Capture the cell that displays the provided text and extract its (X, Y) central coordinate. 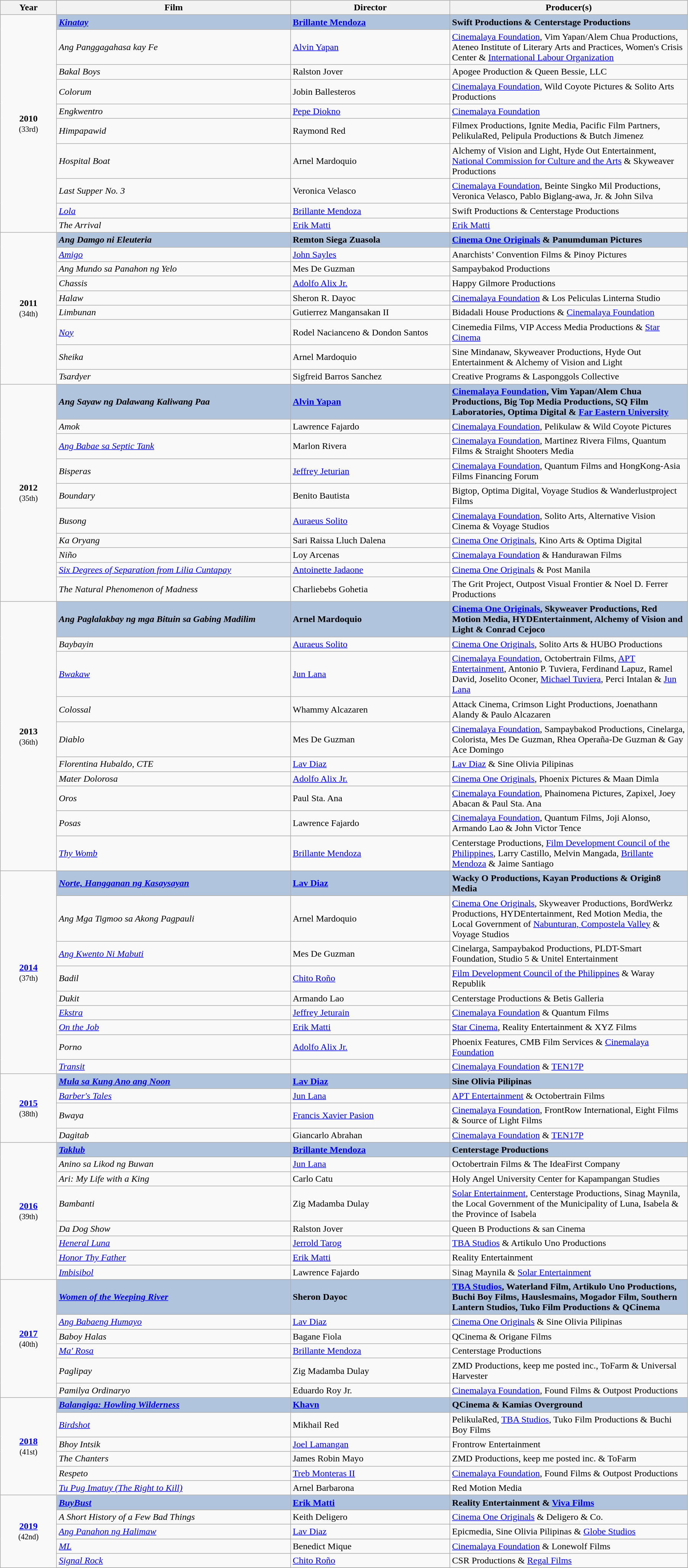
Porno (173, 1047)
Ang Kwento Ni Mabuti (173, 954)
Year (29, 8)
Octobertrain Films & The IdeaFirst Company (569, 1164)
Colorum (173, 92)
Jeffrey Jeturain (370, 1013)
Whammy Alcazaren (370, 709)
Cinemalaya Foundation & Lonewolf Films (569, 1546)
ZMD Productions, keep me posted inc. & ToFarm (569, 1459)
Filmex Productions, Ignite Media, Pacific Film Partners, PelikulaRed, Pelipula Productions & Butch Jimenez (569, 131)
Anino sa Likod ng Buwan (173, 1164)
Kinatay (173, 22)
Bisperas (173, 471)
Florentina Hubaldo, CTE (173, 764)
Cinemalaya Foundation & Los Peliculas Linterna Studio (569, 298)
The Chanters (173, 1459)
Happy Gilmore Productions (569, 283)
2011(34th) (29, 308)
Cinemalaya Foundation, Quantum Films, Joji Alonso, Armando Lao & John Victor Tence (569, 823)
Charliebebs Gohetia (370, 589)
2010(33rd) (29, 124)
Engkwentro (173, 111)
Dagitab (173, 1135)
Halaw (173, 298)
Attack Cinema, Crimson Light Productions, Joenathann Alandy & Paulo Alcazaren (569, 709)
Centerstage Productions, Film Development Council of the Philippines, Larry Castillo, Melvin Mangada, Brillante Mendoza & Jaime Santiago (569, 853)
Lav Diaz & Sine Olivia Pilipinas (569, 764)
Pamilya Ordinaryo (173, 1390)
Keith Deligero (370, 1517)
Producer(s) (569, 8)
Cinemalaya Foundation & Quantum Films (569, 1013)
James Robin Mayo (370, 1459)
Cinemalaya Foundation & Handurawan Films (569, 555)
Posas (173, 823)
BuyBust (173, 1502)
Cinemalaya Foundation, FrontRow International, Eight Films & Source of Light Films (569, 1116)
Benedict Mique (370, 1546)
Bagane Fiola (370, 1336)
Mater Dolorosa (173, 779)
2012(35th) (29, 493)
Sampaybakod Productions (569, 269)
QCinema & Kamias Overground (569, 1405)
Anarchists’ Convention Films & Pinoy Pictures (569, 254)
Cinema One Originals & Sine Olivia Pilipinas (569, 1322)
The Natural Phenomenon of Madness (173, 589)
Amigo (173, 254)
2019(42nd) (29, 1531)
Cinema One Originals, Solito Arts & HUBO Productions (569, 644)
Bwakaw (173, 674)
Bambanti (173, 1204)
Cinemalaya Foundation, Wild Coyote Pictures & Solito Arts Productions (569, 92)
CSR Productions & Regal Films (569, 1561)
Carlo Catu (370, 1179)
Cinemalaya Foundation, Phainomena Pictures, Zapixel, Joey Abacan & Paul Sta. Ana (569, 799)
Paul Sta. Ana (370, 799)
Remton Siega Zuasola (370, 240)
Giancarlo Abrahan (370, 1135)
Cinemalaya Foundation (569, 111)
Birdshot (173, 1424)
Cinemalaya Foundation, Pelikulaw & Wild Coyote Pictures (569, 426)
Phoenix Features, CMB Film Services & Cinemalaya Foundation (569, 1047)
Balangiga: Howling Wilderness (173, 1405)
Sheika (173, 357)
Cinemalaya Foundation, Beinte Singko Mil Productions, Veronica Velasco, Pablo Biglang-awa, Jr. & John Silva (569, 191)
Busong (173, 520)
Loy Arcenas (370, 555)
Gutierrez Mangansakan II (370, 313)
Jeffrey Jeturian (370, 471)
Cinemalaya Foundation, Sampaybakod Productions, Cinelarga, Colorista, Mes De Guzman, Rhea Operaña-De Guzman & Gay Ace Domingo (569, 739)
Norte, Hangganan ng Kasaysayan (173, 883)
Pepe Diokno (370, 111)
Treb Monteras II (370, 1473)
Dukit (173, 998)
QCinema & Origane Films (569, 1336)
Cinema One Originals, Phoenix Pictures & Maan Dimla (569, 779)
Khavn (370, 1405)
Barber's Tales (173, 1096)
Hospital Boat (173, 161)
Rodel Nacianceno & Dondon Santos (370, 332)
Apogee Production & Queen Bessie, LLC (569, 72)
Oros (173, 799)
Boundary (173, 496)
Ang Mga Tigmoo sa Akong Pagpauli (173, 918)
Jobin Ballesteros (370, 92)
Marlon Rivera (370, 446)
The Grit Project, Outpost Visual Frontier & Noel D. Ferrer Productions (569, 589)
Joel Lamangan (370, 1444)
Badil (173, 978)
Honor Thy Father (173, 1257)
A Short History of a Few Bad Things (173, 1517)
Cinemalaya Foundation, Quantum Films and HongKong-Asia Films Financing Forum (569, 471)
Baybayin (173, 644)
Raymond Red (370, 131)
Armando Lao (370, 998)
TBA Studios & Artikulo Uno Productions (569, 1243)
Mula sa Kung Ano ang Noon (173, 1081)
Thy Womb (173, 853)
Solar Entertainment, Centerstage Productions, Sinag Maynila, the Local Government of the Municipality of Luna, Isabela & the Province of Isabela (569, 1204)
Sigfreid Barros Sanchez (370, 377)
ZMD Productions, keep me posted inc., ToFarm & Universal Harvester (569, 1371)
Ang Babaeng Humayo (173, 1322)
Cinelarga, Sampaybakod Productions, PLDT-Smart Foundation, Studio 5 & Unitel Entertainment (569, 954)
Bhoy Intsik (173, 1444)
Cinema One Originals & Deligero & Co. (569, 1517)
Six Degrees of Separation from Lilia Cuntapay (173, 570)
Tu Pug Imatuy (The Right to Kill) (173, 1488)
Reality Entertainment & Viva Films (569, 1502)
Centerstage Productions & Betis Galleria (569, 998)
Ang Mundo sa Panahon ng Yelo (173, 269)
Film Development Council of the Philippines & Waray Republik (569, 978)
Francis Xavier Pasion (370, 1116)
Da Dog Show (173, 1228)
2016(39th) (29, 1211)
Eduardo Roy Jr. (370, 1390)
Chassis (173, 283)
Film (173, 8)
PelikulaRed, TBA Studios, Tuko Film Productions & Buchi Boy Films (569, 1424)
Respeto (173, 1473)
Cinemalaya Foundation, Vim Yapan/Alem Chua Productions, Big Top Media Productions, SQ Film Laboratories, Optima Digital & Far Eastern University (569, 402)
Queen B Productions & san Cinema (569, 1228)
Cinemalaya Foundation, Solito Arts, Alternative Vision Cinema & Voyage Studios (569, 520)
Noy (173, 332)
Transit (173, 1067)
Cinemalaya Foundation, Martinez Rivera Films, Quantum Films & Straight Shooters Media (569, 446)
Ka Oryang (173, 540)
Lola (173, 211)
Taklub (173, 1150)
Bwaya (173, 1116)
Sine Mindanaw, Skyweaver Productions, Hyde Out Entertainment & Alchemy of Vision and Light (569, 357)
Epicmedia, Sine Olivia Pilipinas & Globe Studios (569, 1531)
Director (370, 8)
Last Supper No. 3 (173, 191)
Red Motion Media (569, 1488)
Ma' Rosa (173, 1351)
2017(40th) (29, 1339)
Tsardyer (173, 377)
Paglipay (173, 1371)
Alchemy of Vision and Light, Hyde Out Entertainment, National Commission for Culture and the Arts & Skyweaver Productions (569, 161)
Wacky O Productions, Kayan Productions & Origin8 Media (569, 883)
Ang Panggagahasa kay Fe (173, 47)
The Arrival (173, 225)
Signal Rock (173, 1561)
Arnel Barbarona (370, 1488)
Benito Bautista (370, 496)
Veronica Velasco (370, 191)
Himpapawid (173, 131)
Bidadali House Productions & Cinemalaya Foundation (569, 313)
Sari Raissa Lluch Dalena (370, 540)
Ang Babae sa Septic Tank (173, 446)
Sinag Maynila & Solar Entertainment (569, 1272)
Imbisibol (173, 1272)
Creative Programs & Lasponggols Collective (569, 377)
Holy Angel University Center for Kapampangan Studies (569, 1179)
Sheron Dayoc (370, 1297)
Bigtop, Optima Digital, Voyage Studios & Wanderlustproject Films (569, 496)
Women of the Weeping River (173, 1297)
Cinema One Originals & Panumduman Pictures (569, 240)
Cinema One Originals, Kino Arts & Optima Digital (569, 540)
Ang Paglalakbay ng mga Bituin sa Gabing Madilim (173, 619)
2014(37th) (29, 972)
Cinema One Originals, Skyweaver Productions, Red Motion Media, HYDEntertainment, Alchemy of Vision and Light & Conrad Cejoco (569, 619)
Amok (173, 426)
Ang Panahon ng Halimaw (173, 1531)
APT Entertainment & Octobertrain Films (569, 1096)
Colossal (173, 709)
On the Job (173, 1027)
Antoinette Jadaone (370, 570)
2015(38th) (29, 1108)
John Sayles (370, 254)
Diablo (173, 739)
Cinemedia Films, VIP Access Media Productions & Star Cinema (569, 332)
Sheron R. Dayoc (370, 298)
Ang Damgo ni Eleuteria (173, 240)
Ang Sayaw ng Dalawang Kaliwang Paa (173, 402)
Heneral Luna (173, 1243)
Bakal Boys (173, 72)
Sine Olivia Pilipinas (569, 1081)
Limbunan (173, 313)
Baboy Halas (173, 1336)
Ari: My Life with a King (173, 1179)
Star Cinema, Reality Entertainment & XYZ Films (569, 1027)
2018(41st) (29, 1447)
Niño (173, 555)
Ekstra (173, 1013)
Reality Entertainment (569, 1257)
2013(36th) (29, 737)
Jerrold Tarog (370, 1243)
Cinema One Originals & Post Manila (569, 570)
Mikhail Red (370, 1424)
Frontrow Entertainment (569, 1444)
ML (173, 1546)
